Extract the (x, y) coordinate from the center of the cell holding the provided text.  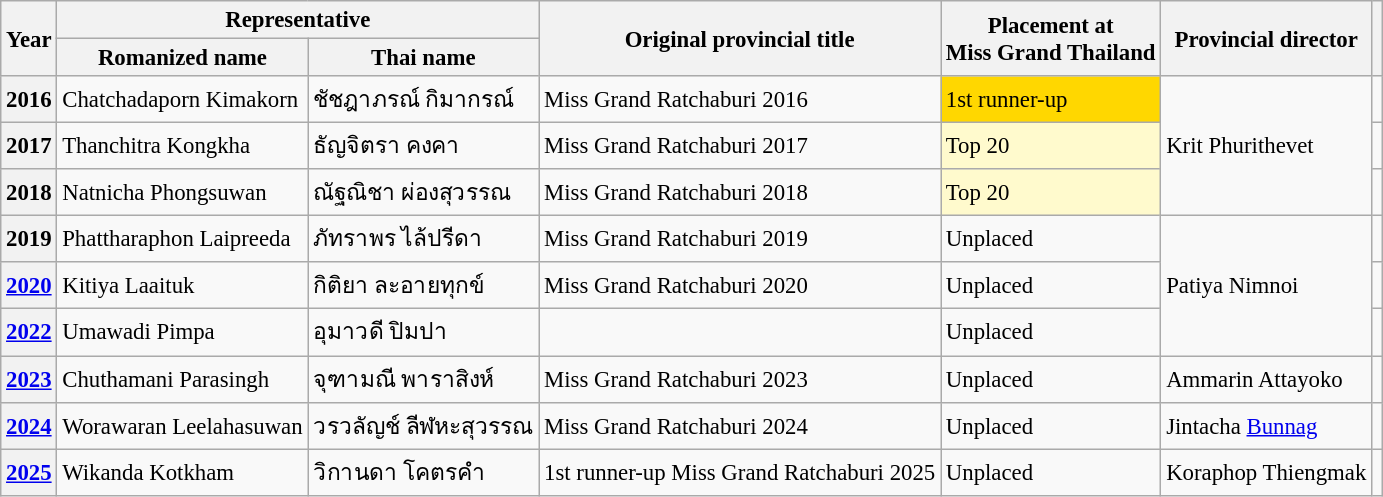
กิติยา ละอายทุกข์ (424, 286)
Worawaran Leelahasuwan (182, 426)
Provincial director (1266, 38)
Koraphop Thiengmak (1266, 472)
2020 (29, 286)
Miss Grand Ratchaburi 2019 (740, 240)
Miss Grand Ratchaburi 2017 (740, 146)
2022 (29, 332)
Year (29, 38)
ชัชฎาภรณ์ กิมากรณ์ (424, 100)
Patiya Nimnoi (1266, 286)
Representative (298, 20)
Original provincial title (740, 38)
Thai name (424, 58)
2023 (29, 380)
ภัทราพร ไล้ปรีดา (424, 240)
Chatchadaporn Kimakorn (182, 100)
วิกานดา โคตรคำ (424, 472)
Miss Grand Ratchaburi 2023 (740, 380)
Romanized name (182, 58)
ณัฐณิชา ผ่องสุวรรณ (424, 192)
Miss Grand Ratchaburi 2018 (740, 192)
2017 (29, 146)
2025 (29, 472)
1st runner-up (1050, 100)
Miss Grand Ratchaburi 2024 (740, 426)
Phattharaphon Laipreeda (182, 240)
2016 (29, 100)
Miss Grand Ratchaburi 2020 (740, 286)
Krit Phurithevet (1266, 146)
Kitiya Laaituk (182, 286)
2019 (29, 240)
Ammarin Attayoko (1266, 380)
Natnicha Phongsuwan (182, 192)
Chuthamani Parasingh (182, 380)
2018 (29, 192)
จุฑามณี พาราสิงห์ (424, 380)
Miss Grand Ratchaburi 2016 (740, 100)
Umawadi Pimpa (182, 332)
1st runner-up Miss Grand Ratchaburi 2025 (740, 472)
Jintacha Bunnag (1266, 426)
ธัญจิตรา คงคา (424, 146)
2024 (29, 426)
อุมาวดี ปิมปา (424, 332)
Placement atMiss Grand Thailand (1050, 38)
วรวลัญช์ ลีฬหะสุวรรณ (424, 426)
Thanchitra Kongkha (182, 146)
Wikanda Kotkham (182, 472)
